Provide the (X, Y) coordinate of the cell's center where the given text is located.  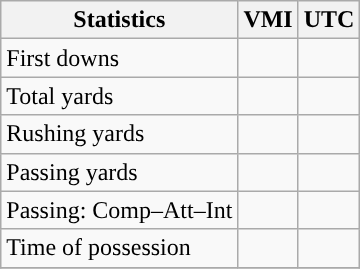
Time of possession (120, 248)
Passing yards (120, 172)
VMI (268, 20)
Total yards (120, 96)
Rushing yards (120, 134)
UTC (329, 20)
Statistics (120, 20)
Passing: Comp–Att–Int (120, 210)
First downs (120, 58)
